From the cell containing the given text, extract its center point as [x, y] coordinate. 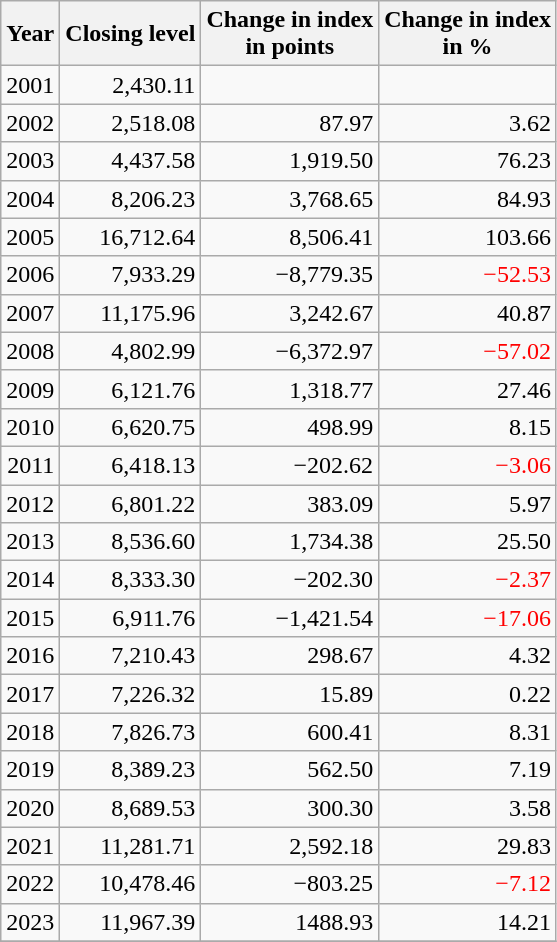
7,933.29 [130, 275]
7,210.43 [130, 656]
2014 [30, 580]
8.15 [468, 427]
27.46 [468, 389]
298.67 [290, 656]
562.50 [290, 770]
4,437.58 [130, 161]
2013 [30, 542]
Change in indexin points [290, 34]
6,801.22 [130, 503]
−52.53 [468, 275]
8,206.23 [130, 199]
498.99 [290, 427]
8,333.30 [130, 580]
−17.06 [468, 618]
−7.12 [468, 884]
2,592.18 [290, 846]
87.97 [290, 123]
2002 [30, 123]
2,518.08 [130, 123]
6,911.76 [130, 618]
76.23 [468, 161]
−202.30 [290, 580]
4,802.99 [130, 351]
6,620.75 [130, 427]
2020 [30, 808]
40.87 [468, 313]
15.89 [290, 694]
2001 [30, 85]
103.66 [468, 237]
1488.93 [290, 922]
16,712.64 [130, 237]
7,226.32 [130, 694]
8.31 [468, 732]
2017 [30, 694]
1,318.77 [290, 389]
8,536.60 [130, 542]
−8,779.35 [290, 275]
3.62 [468, 123]
2009 [30, 389]
84.93 [468, 199]
2021 [30, 846]
7.19 [468, 770]
2018 [30, 732]
2023 [30, 922]
8,506.41 [290, 237]
600.41 [290, 732]
2011 [30, 465]
383.09 [290, 503]
3,768.65 [290, 199]
2016 [30, 656]
2010 [30, 427]
Change in indexin % [468, 34]
6,418.13 [130, 465]
−3.06 [468, 465]
11,281.71 [130, 846]
2005 [30, 237]
−6,372.97 [290, 351]
2006 [30, 275]
−202.62 [290, 465]
10,478.46 [130, 884]
1,734.38 [290, 542]
3,242.67 [290, 313]
−2.37 [468, 580]
11,175.96 [130, 313]
3.58 [468, 808]
2007 [30, 313]
4.32 [468, 656]
−1,421.54 [290, 618]
2022 [30, 884]
11,967.39 [130, 922]
−57.02 [468, 351]
6,121.76 [130, 389]
Closing level [130, 34]
1,919.50 [290, 161]
2012 [30, 503]
−803.25 [290, 884]
5.97 [468, 503]
2008 [30, 351]
29.83 [468, 846]
14.21 [468, 922]
2004 [30, 199]
2015 [30, 618]
7,826.73 [130, 732]
0.22 [468, 694]
8,689.53 [130, 808]
300.30 [290, 808]
2019 [30, 770]
Year [30, 34]
2,430.11 [130, 85]
25.50 [468, 542]
8,389.23 [130, 770]
2003 [30, 161]
